Identify which cell holds the provided text, then report its (X, Y) central coordinate. 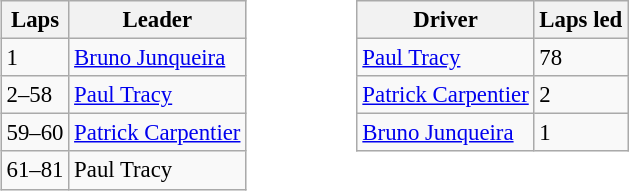
Leader (158, 20)
61–81 (35, 170)
Driver (446, 20)
2–58 (35, 95)
78 (581, 58)
Laps led (581, 20)
2 (581, 95)
Laps (35, 20)
59–60 (35, 133)
